Detect which cell encompasses the target text, then output its (X, Y) center coordinate. 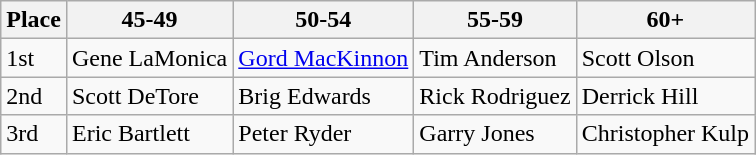
50-54 (324, 20)
Gene LaMonica (149, 58)
Derrick Hill (665, 96)
Christopher Kulp (665, 134)
Gord MacKinnon (324, 58)
Place (34, 20)
Scott DeTore (149, 96)
Eric Bartlett (149, 134)
1st (34, 58)
Rick Rodriguez (495, 96)
55-59 (495, 20)
Garry Jones (495, 134)
3rd (34, 134)
Tim Anderson (495, 58)
Scott Olson (665, 58)
2nd (34, 96)
Peter Ryder (324, 134)
60+ (665, 20)
45-49 (149, 20)
Brig Edwards (324, 96)
